From the cell containing the given text, extract its center point as (x, y) coordinate. 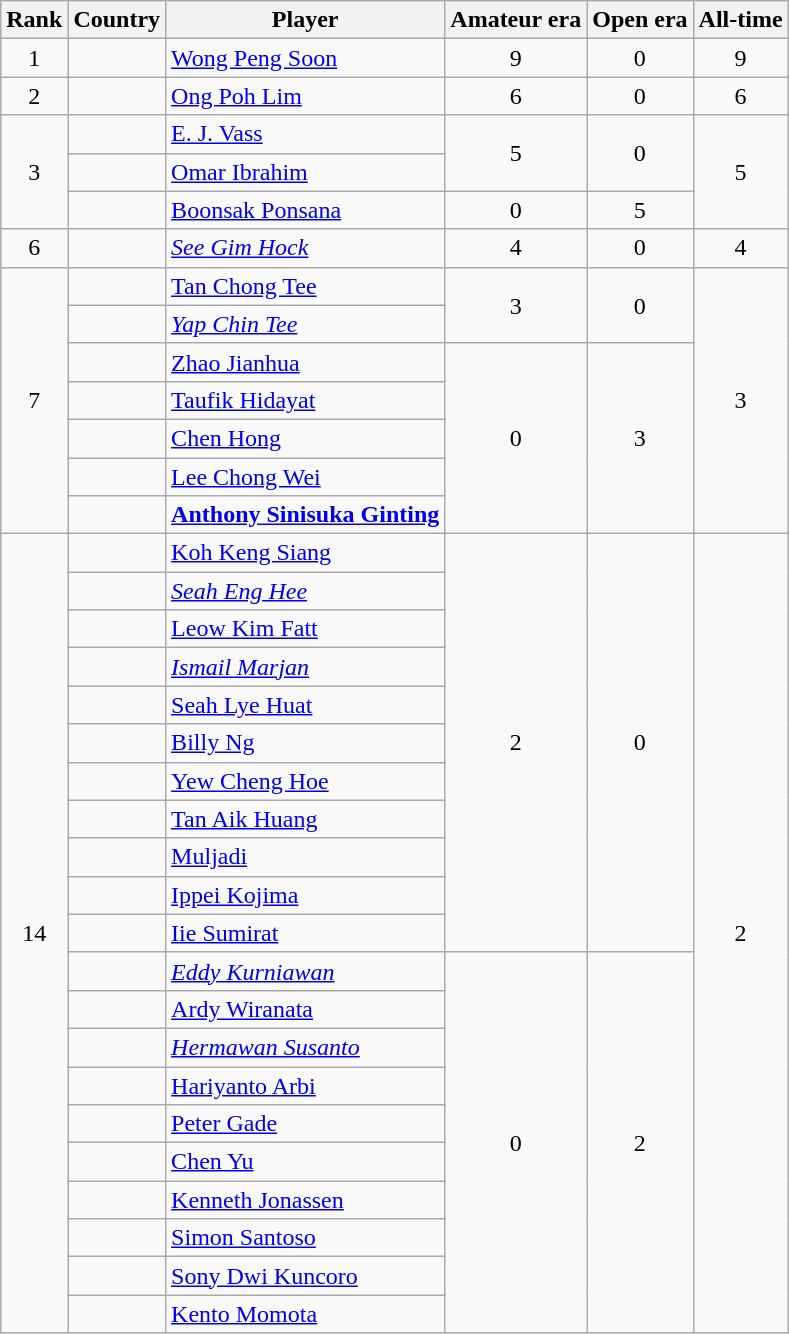
Iie Sumirat (306, 933)
Chen Yu (306, 1162)
E. J. Vass (306, 134)
Open era (640, 20)
Boonsak Ponsana (306, 210)
14 (34, 934)
Kenneth Jonassen (306, 1200)
Chen Hong (306, 438)
Leow Kim Fatt (306, 629)
Taufik Hidayat (306, 400)
Wong Peng Soon (306, 58)
Ong Poh Lim (306, 96)
Yew Cheng Hoe (306, 781)
Koh Keng Siang (306, 553)
Yap Chin Tee (306, 324)
Peter Gade (306, 1124)
1 (34, 58)
Omar Ibrahim (306, 172)
Zhao Jianhua (306, 362)
7 (34, 400)
Seah Lye Huat (306, 705)
Hermawan Susanto (306, 1047)
Tan Aik Huang (306, 819)
Sony Dwi Kuncoro (306, 1276)
Ardy Wiranata (306, 1009)
Simon Santoso (306, 1238)
Player (306, 20)
Billy Ng (306, 743)
Ippei Kojima (306, 895)
Country (117, 20)
Lee Chong Wei (306, 477)
All-time (740, 20)
Kento Momota (306, 1314)
Amateur era (516, 20)
Muljadi (306, 857)
Anthony Sinisuka Ginting (306, 515)
See Gim Hock (306, 248)
Rank (34, 20)
Hariyanto Arbi (306, 1085)
Eddy Kurniawan (306, 971)
Ismail Marjan (306, 667)
Seah Eng Hee (306, 591)
Tan Chong Tee (306, 286)
